Capture the cell that displays the provided text and extract its [X, Y] central coordinate. 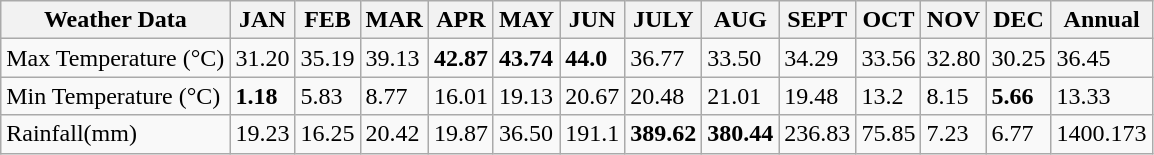
36.50 [526, 134]
APR [460, 20]
AUG [740, 20]
31.20 [262, 58]
35.19 [328, 58]
7.23 [954, 134]
Rainfall(mm) [116, 134]
42.87 [460, 58]
MAY [526, 20]
8.15 [954, 96]
21.01 [740, 96]
JUN [592, 20]
MAR [394, 20]
43.74 [526, 58]
389.62 [664, 134]
20.42 [394, 134]
236.83 [818, 134]
FEB [328, 20]
19.23 [262, 134]
JULY [664, 20]
19.87 [460, 134]
39.13 [394, 58]
33.56 [888, 58]
19.48 [818, 96]
34.29 [818, 58]
191.1 [592, 134]
33.50 [740, 58]
Weather Data [116, 20]
JAN [262, 20]
8.77 [394, 96]
36.77 [664, 58]
Max Temperature (°C) [116, 58]
30.25 [1018, 58]
1400.173 [1102, 134]
1.18 [262, 96]
16.25 [328, 134]
Annual [1102, 20]
OCT [888, 20]
Min Temperature (°C) [116, 96]
13.2 [888, 96]
75.85 [888, 134]
5.66 [1018, 96]
5.83 [328, 96]
6.77 [1018, 134]
20.48 [664, 96]
36.45 [1102, 58]
16.01 [460, 96]
44.0 [592, 58]
380.44 [740, 134]
SEPT [818, 20]
NOV [954, 20]
19.13 [526, 96]
32.80 [954, 58]
13.33 [1102, 96]
DEC [1018, 20]
20.67 [592, 96]
